Capture the cell that displays the provided text and extract its [X, Y] central coordinate. 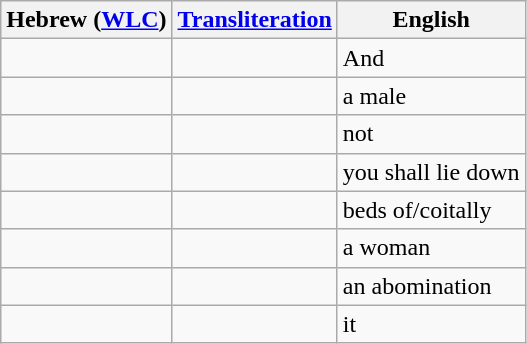
English [431, 20]
And [431, 58]
a male [431, 96]
an abomination [431, 286]
beds of/coitally [431, 210]
Hebrew (WLC) [86, 20]
it [431, 324]
not [431, 134]
Transliteration [254, 20]
a woman [431, 248]
you shall lie down [431, 172]
